Search for the cell housing the specified text and yield its [X, Y] center coordinate. 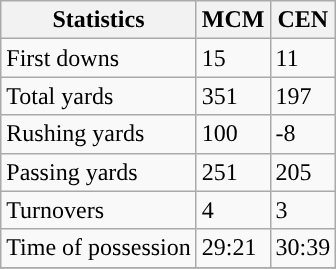
First downs [99, 58]
3 [303, 210]
197 [303, 96]
MCM [233, 20]
4 [233, 210]
Statistics [99, 20]
30:39 [303, 248]
-8 [303, 134]
351 [233, 96]
CEN [303, 20]
Turnovers [99, 210]
29:21 [233, 248]
15 [233, 58]
Rushing yards [99, 134]
Total yards [99, 96]
100 [233, 134]
205 [303, 172]
251 [233, 172]
11 [303, 58]
Passing yards [99, 172]
Time of possession [99, 248]
